Extract the [X, Y] coordinate from the center of the cell holding the provided text.  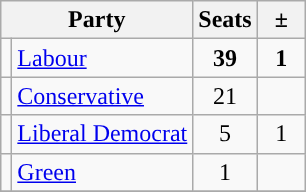
Seats [225, 20]
± [281, 20]
Labour [102, 58]
Green [102, 172]
Conservative [102, 96]
5 [225, 134]
39 [225, 58]
21 [225, 96]
Party [97, 20]
Liberal Democrat [102, 134]
